Capture the cell that displays the provided text and extract its [X, Y] central coordinate. 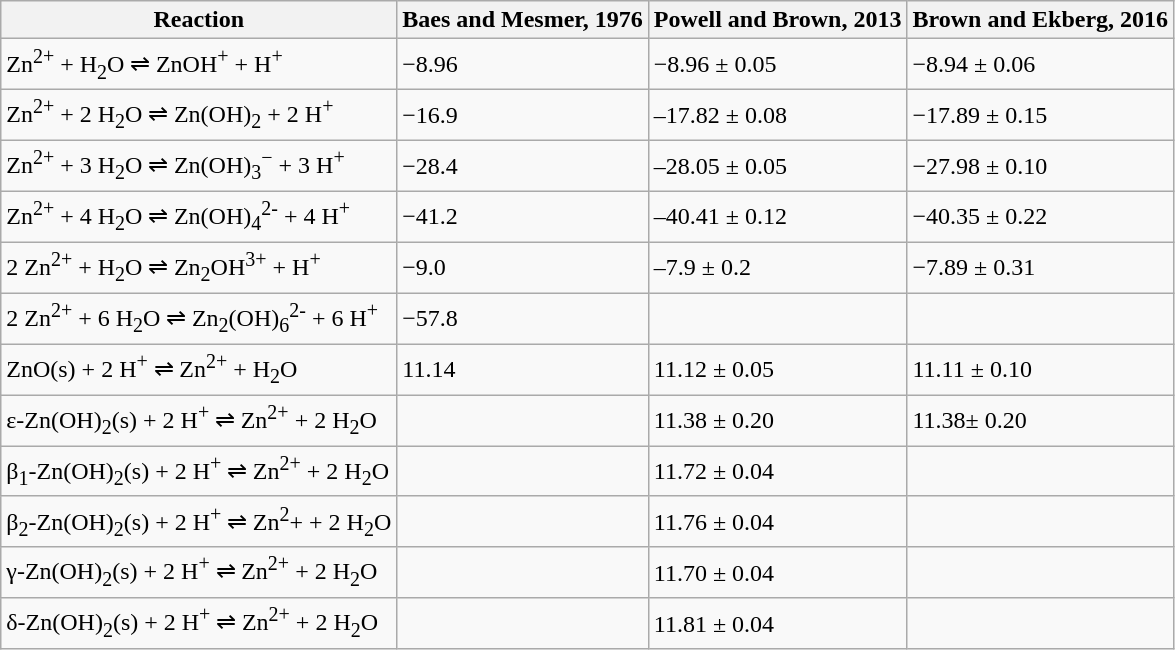
γ-Zn(OH)2(s) + 2 H+ ⇌ Zn2+ + 2 H2O [199, 572]
–28.05 ± 0.05 [778, 166]
−27.98 ± 0.10 [1040, 166]
11.14 [523, 370]
Brown and Ekberg, 2016 [1040, 20]
ZnO(s) + 2 H+ ⇌ Zn2+ + H2O [199, 370]
11.11 ± 0.10 [1040, 370]
Powell and Brown, 2013 [778, 20]
Zn2+ + 3 H2O ⇌ Zn(OH)3− + 3 H+ [199, 166]
β1-Zn(OH)2(s) + 2 H+ ⇌ Zn2+ + 2 H2O [199, 472]
Zn2+ + H2O ⇌ ZnOH+ + H+ [199, 64]
11.72 ± 0.04 [778, 472]
−57.8 [523, 318]
11.12 ± 0.05 [778, 370]
−8.94 ± 0.06 [1040, 64]
–17.82 ± 0.08 [778, 116]
−41.2 [523, 216]
ε-Zn(OH)2(s) + 2 H+ ⇌ Zn2+ + 2 H2O [199, 420]
11.38 ± 0.20 [778, 420]
−28.4 [523, 166]
−40.35 ± 0.22 [1040, 216]
−17.89 ± 0.15 [1040, 116]
−8.96 ± 0.05 [778, 64]
11.70 ± 0.04 [778, 572]
Zn2+ + 4 H2O ⇌ Zn(OH)42- + 4 H+ [199, 216]
2 Zn2+ + H2O ⇌ Zn2OH3+ + H+ [199, 268]
δ-Zn(OH)2(s) + 2 H+ ⇌ Zn2+ + 2 H2O [199, 624]
2 Zn2+ + 6 H2O ⇌ Zn2(OH)62- + 6 H+ [199, 318]
Baes and Mesmer, 1976 [523, 20]
−8.96 [523, 64]
11.81 ± 0.04 [778, 624]
–7.9 ± 0.2 [778, 268]
–40.41 ± 0.12 [778, 216]
11.38± 0.20 [1040, 420]
−9.0 [523, 268]
11.76 ± 0.04 [778, 522]
β2-Zn(OH)2(s) + 2 H+ ⇌ Zn2+ + 2 H2O [199, 522]
−7.89 ± 0.31 [1040, 268]
−16.9 [523, 116]
Reaction [199, 20]
Zn2+ + 2 H2O ⇌ Zn(OH)2 + 2 H+ [199, 116]
